Identify which cell holds the provided text, then report its (X, Y) central coordinate. 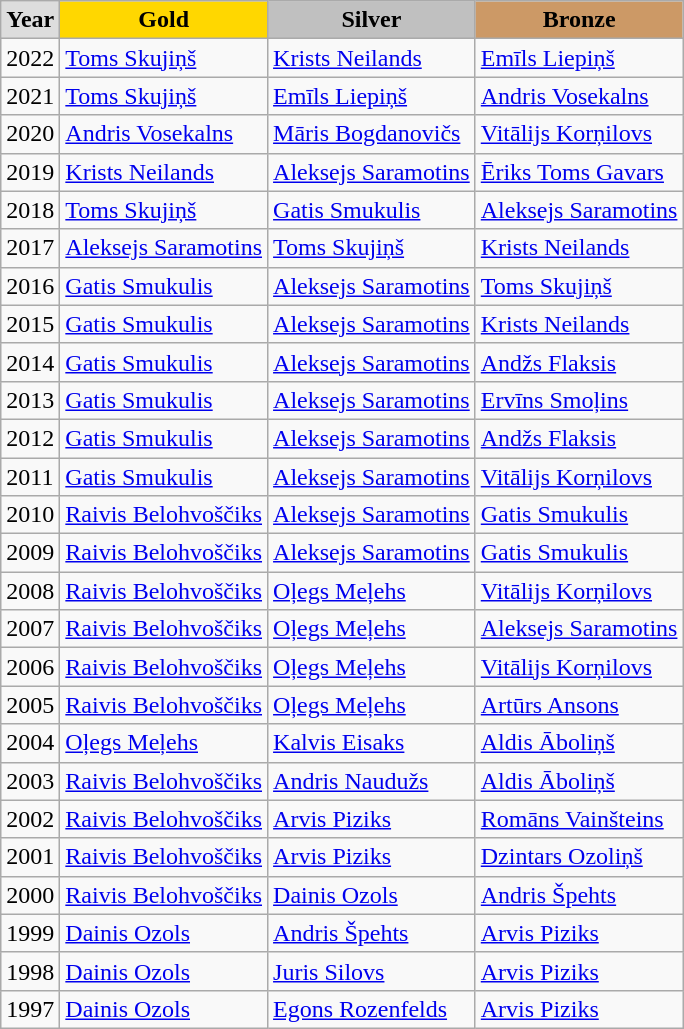
2021 (30, 96)
Kalvis Eisaks (372, 743)
Egons Rozenfelds (372, 1009)
1997 (30, 1009)
Andris Naudužs (372, 781)
Romāns Vainšteins (579, 819)
2016 (30, 286)
2018 (30, 210)
Artūrs Ansons (579, 705)
2006 (30, 667)
2022 (30, 58)
2004 (30, 743)
2002 (30, 819)
1998 (30, 971)
Māris Bogdanovičs (372, 134)
2007 (30, 629)
Year (30, 20)
Bronze (579, 20)
Dzintars Ozoliņš (579, 857)
2013 (30, 400)
1999 (30, 933)
2017 (30, 248)
2019 (30, 172)
2005 (30, 705)
2003 (30, 781)
Gold (164, 20)
2009 (30, 553)
2014 (30, 362)
2001 (30, 857)
Juris Silovs (372, 971)
2012 (30, 438)
2008 (30, 591)
Ēriks Toms Gavars (579, 172)
2015 (30, 324)
2011 (30, 477)
Silver (372, 20)
Ervīns Smoļins (579, 400)
2010 (30, 515)
2000 (30, 895)
2020 (30, 134)
